Search for the cell housing the specified text and yield its (x, y) center coordinate. 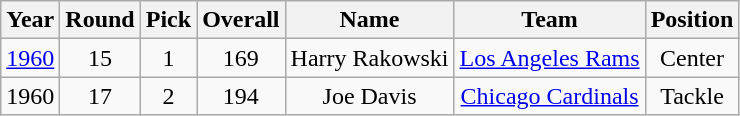
Name (370, 20)
Overall (241, 20)
17 (100, 96)
Tackle (692, 96)
1 (168, 58)
Los Angeles Rams (550, 58)
Team (550, 20)
Harry Rakowski (370, 58)
2 (168, 96)
Chicago Cardinals (550, 96)
Joe Davis (370, 96)
Round (100, 20)
Center (692, 58)
Pick (168, 20)
Year (30, 20)
15 (100, 58)
194 (241, 96)
169 (241, 58)
Position (692, 20)
